Output the [X, Y] coordinate of the center of the cell containing the given text.  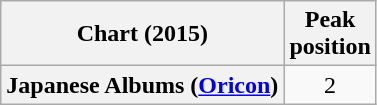
Japanese Albums (Oricon) [142, 85]
Chart (2015) [142, 34]
2 [330, 85]
Peak position [330, 34]
